Provide the [x, y] coordinate of the cell's center where the given text is located.  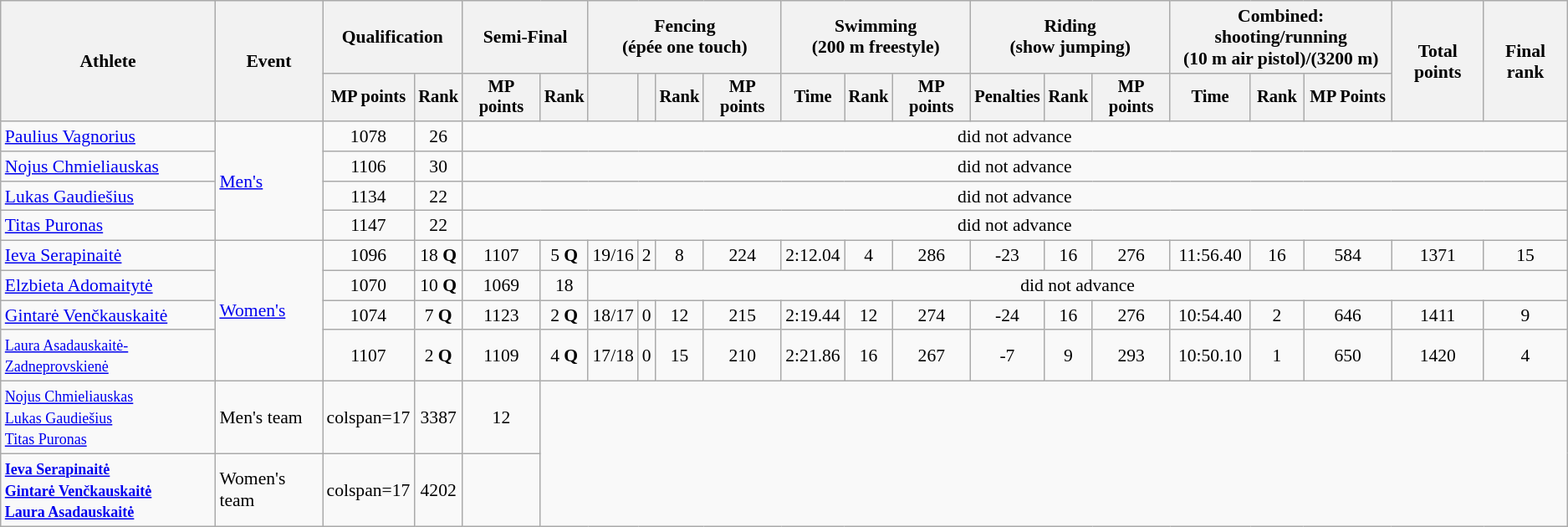
10:54.40 [1210, 315]
Semi-Final [525, 37]
1069 [502, 286]
Nojus Chmieliauskas [109, 166]
1074 [369, 315]
Fencing(épée one touch) [684, 37]
Nojus ChmieliauskasLukas GaudiešiusTitas Puronas [109, 418]
210 [743, 356]
1 [1277, 356]
Combined: shooting/running(10 m air pistol)/(3200 m) [1281, 37]
18 [564, 286]
Ieva Serapinaitė [109, 256]
Swimming(200 m freestyle) [876, 37]
30 [438, 166]
18/17 [612, 315]
10:50.10 [1210, 356]
584 [1348, 256]
215 [743, 315]
1134 [369, 197]
Qualification [393, 37]
1096 [369, 256]
2:19.44 [813, 315]
Penalties [1007, 98]
1109 [502, 356]
Gintarė Venčkauskaitė [109, 315]
Final rank [1525, 61]
26 [438, 136]
646 [1348, 315]
5 Q [564, 256]
18 Q [438, 256]
Titas Puronas [109, 226]
-24 [1007, 315]
Elzbieta Adomaitytė [109, 286]
2:12.04 [813, 256]
19/16 [612, 256]
-23 [1007, 256]
10 Q [438, 286]
Athlete [109, 61]
650 [1348, 356]
Women's [268, 311]
Total points [1438, 61]
11:56.40 [1210, 256]
274 [932, 315]
1106 [369, 166]
7 Q [438, 315]
1147 [369, 226]
2:21.86 [813, 356]
Men's [268, 181]
Riding(show jumping) [1070, 37]
1411 [1438, 315]
286 [932, 256]
Ieva SerapinaitėGintarė VenčkauskaitėLaura Asadauskaitė [109, 490]
1078 [369, 136]
1123 [502, 315]
Women's team [268, 490]
224 [743, 256]
267 [932, 356]
Laura Asadauskaitė-Zadneprovskienė [109, 356]
MP Points [1348, 98]
Lukas Gaudiešius [109, 197]
293 [1131, 356]
17/18 [612, 356]
4202 [438, 490]
1420 [1438, 356]
4 Q [564, 356]
8 [680, 256]
Event [268, 61]
1070 [369, 286]
-7 [1007, 356]
Paulius Vagnorius [109, 136]
Men's team [268, 418]
1371 [1438, 256]
3387 [438, 418]
